Output the (X, Y) coordinate of the center of the cell containing the given text.  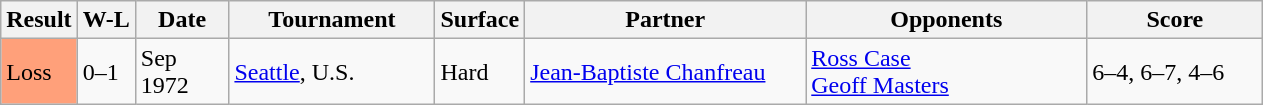
Result (39, 20)
Partner (666, 20)
Jean-Baptiste Chanfreau (666, 72)
Score (1175, 20)
Loss (39, 72)
Ross Case Geoff Masters (946, 72)
W-L (106, 20)
Hard (480, 72)
Seattle, U.S. (332, 72)
Opponents (946, 20)
0–1 (106, 72)
Sep 1972 (182, 72)
Date (182, 20)
6–4, 6–7, 4–6 (1175, 72)
Surface (480, 20)
Tournament (332, 20)
